Pinpoint the cell where the given text exists, returning its [x, y] midpoint coordinate. 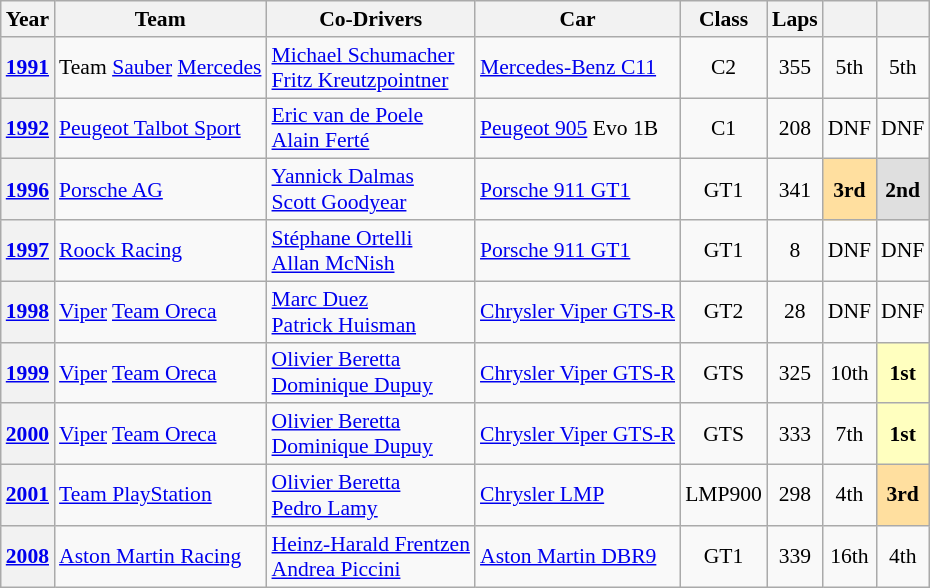
C2 [724, 68]
Team PlayStation [160, 496]
1997 [28, 250]
Team Sauber Mercedes [160, 68]
1999 [28, 372]
Aston Martin Racing [160, 556]
Laps [795, 19]
Marc Duez Patrick Huisman [370, 312]
Heinz-Harald Frentzen Andrea Piccini [370, 556]
1991 [28, 68]
325 [795, 372]
1992 [28, 128]
2001 [28, 496]
Year [28, 19]
Roock Racing [160, 250]
Michael Schumacher Fritz Kreutzpointner [370, 68]
Stéphane Ortelli Allan McNish [370, 250]
LMP900 [724, 496]
Class [724, 19]
2000 [28, 434]
C1 [724, 128]
2008 [28, 556]
208 [795, 128]
8 [795, 250]
Peugeot 905 Evo 1B [578, 128]
7th [850, 434]
Aston Martin DBR9 [578, 556]
Car [578, 19]
28 [795, 312]
Peugeot Talbot Sport [160, 128]
Chrysler LMP [578, 496]
298 [795, 496]
Yannick Dalmas Scott Goodyear [370, 190]
355 [795, 68]
341 [795, 190]
339 [795, 556]
Eric van de Poele Alain Ferté [370, 128]
GT2 [724, 312]
Co-Drivers [370, 19]
1996 [28, 190]
16th [850, 556]
Porsche AG [160, 190]
Mercedes-Benz C11 [578, 68]
333 [795, 434]
Team [160, 19]
10th [850, 372]
2nd [902, 190]
Olivier Beretta Pedro Lamy [370, 496]
1998 [28, 312]
